Return [X, Y] of the center of cell containing provided text 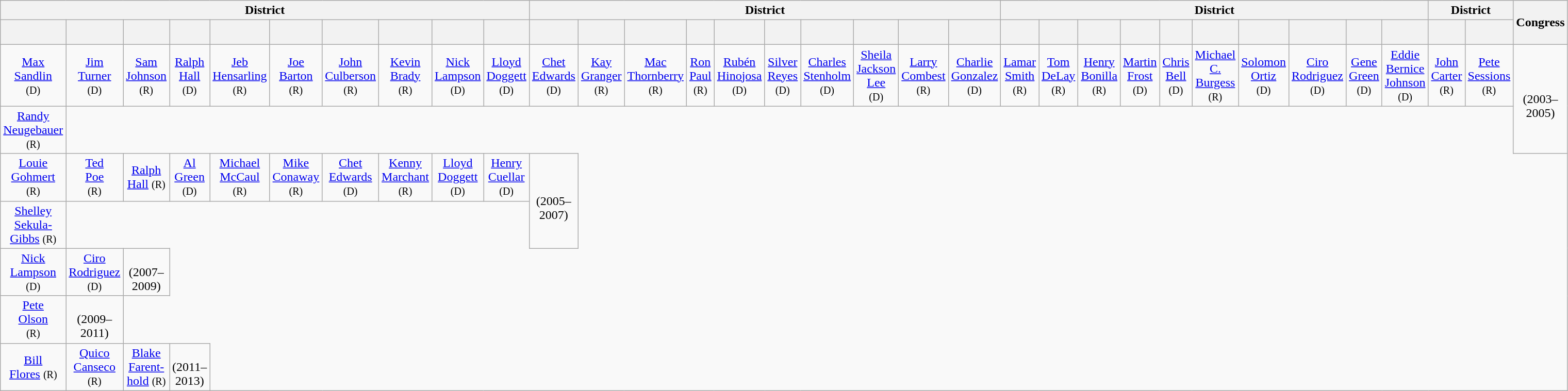
MichaelC.Burgess(R) [1215, 75]
SamJohnson(R) [146, 75]
LamarSmith(R) [1020, 75]
SolomonOrtiz(D) [1264, 75]
GeneGreen(D) [1364, 75]
RonPaul(R) [700, 75]
NickLampson (D) [33, 272]
KennyMarchant(R) [405, 177]
(2003–2005) [1541, 99]
QuicoCanseco (R) [95, 367]
(2009–2011) [95, 319]
TedPoe(R) [95, 177]
Blake Farent-hold (R) [146, 367]
Chris Bell(D) [1176, 75]
HenryCuellar(D) [506, 177]
JoeBarton(R) [296, 75]
(2007–2009) [146, 272]
RalphHall (D) [190, 75]
Congress [1541, 23]
RubénHinojosa(D) [739, 75]
(2011–2013) [190, 367]
JohnCulberson(R) [351, 75]
JohnCarter(R) [1447, 75]
RandyNeugebauer(R) [33, 130]
HenryBonilla(R) [1099, 75]
JebHensarling(R) [240, 75]
KevinBrady(R) [405, 75]
Shelley Sekula-Gibbs (R) [33, 225]
LouieGohmert(R) [33, 177]
EddieBerniceJohnson(D) [1405, 75]
RalphHall (R) [146, 177]
KayGranger(R) [601, 75]
LarryCombest (R) [923, 75]
MartinFrost(D) [1140, 75]
JimTurner(D) [95, 75]
CharlesStenholm(D) [827, 75]
NickLampson(D) [458, 75]
SheilaJacksonLee(D) [877, 75]
(2005–2007) [554, 201]
MichaelMcCaul(R) [240, 177]
AlGreen(D) [190, 177]
SilverReyes(D) [783, 75]
BillFlores (R) [33, 367]
CharlieGonzalez(D) [975, 75]
PeteSessions(R) [1489, 75]
TomDeLay(R) [1058, 75]
PeteOlson(R) [33, 319]
MaxSandlin(D) [33, 75]
MacThornberry(R) [655, 75]
MikeConaway(R) [296, 177]
